Locate the cell with the specified text and output its [x, y] center coordinate. 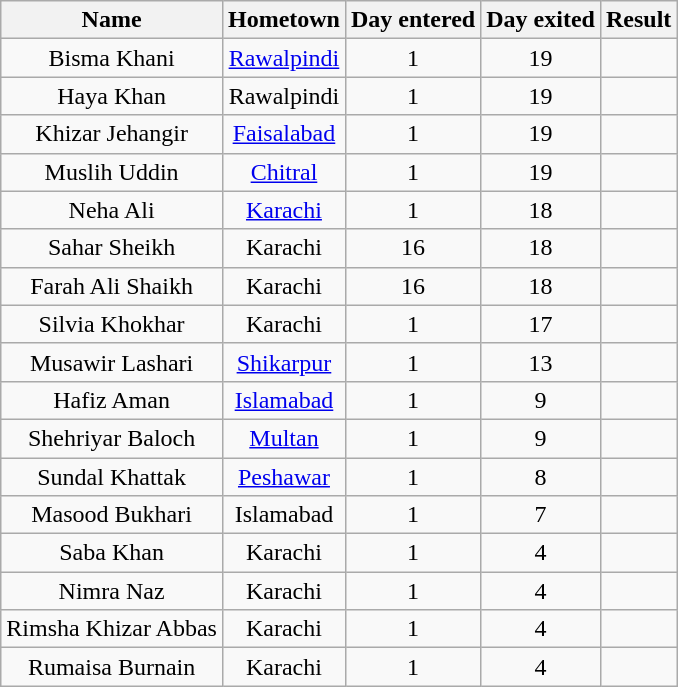
Peshawar [284, 477]
Farah Ali Shaikh [112, 286]
Shehriyar Baloch [112, 438]
Silvia Khokhar [112, 324]
Rimsha Khizar Abbas [112, 629]
Day entered [412, 20]
Sahar Sheikh [112, 248]
Muslih Uddin [112, 172]
Name [112, 20]
Rumaisa Burnain [112, 667]
Result [638, 20]
Khizar Jehangir [112, 134]
Faisalabad [284, 134]
Sundal Khattak [112, 477]
Shikarpur [284, 362]
Masood Bukhari [112, 515]
7 [541, 515]
Bisma Khani [112, 58]
17 [541, 324]
Saba Khan [112, 553]
Haya Khan [112, 96]
Hometown [284, 20]
Nimra Naz [112, 591]
Musawir Lashari [112, 362]
Multan [284, 438]
Chitral [284, 172]
13 [541, 362]
Neha Ali [112, 210]
Hafiz Aman [112, 400]
8 [541, 477]
Day exited [541, 20]
